Extract the (X, Y) coordinate from the center of the cell holding the provided text.  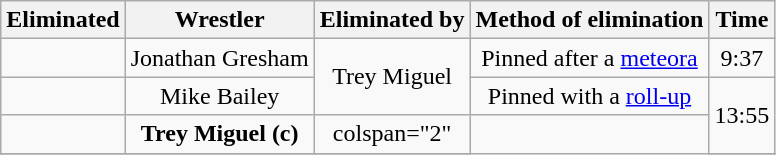
9:37 (742, 58)
Mike Bailey (220, 96)
Eliminated by (392, 20)
Pinned after a meteora (590, 58)
Pinned with a roll-up (590, 96)
Jonathan Gresham (220, 58)
Trey Miguel (392, 77)
Method of elimination (590, 20)
colspan="2" (392, 134)
Eliminated (63, 20)
13:55 (742, 115)
Trey Miguel (c) (220, 134)
Time (742, 20)
Wrestler (220, 20)
